Determine the (X, Y) coordinate at the center of the cell enclosing the given text.  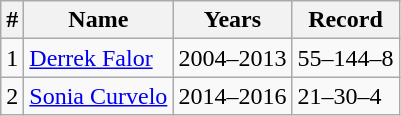
# (12, 20)
Name (98, 20)
55–144–8 (346, 58)
21–30–4 (346, 96)
2014–2016 (232, 96)
Derrek Falor (98, 58)
2 (12, 96)
Sonia Curvelo (98, 96)
Record (346, 20)
2004–2013 (232, 58)
Years (232, 20)
1 (12, 58)
